Find where the given text appears and provide that cell's center as [X, Y] coordinate. 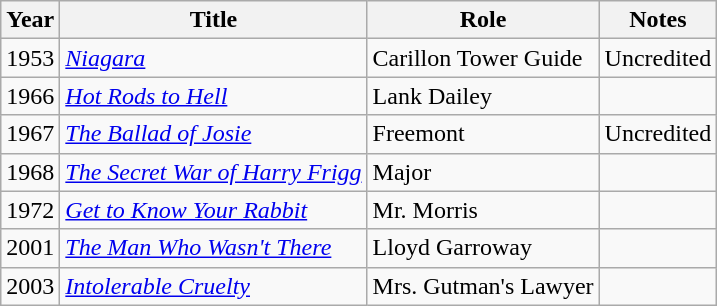
1972 [30, 210]
2003 [30, 286]
Get to Know Your Rabbit [214, 210]
1967 [30, 134]
1966 [30, 96]
Freemont [483, 134]
Carillon Tower Guide [483, 58]
The Secret War of Harry Frigg [214, 172]
1968 [30, 172]
Title [214, 20]
Year [30, 20]
The Ballad of Josie [214, 134]
The Man Who Wasn't There [214, 248]
Hot Rods to Hell [214, 96]
Intolerable Cruelty [214, 286]
Niagara [214, 58]
Lloyd Garroway [483, 248]
Notes [658, 20]
Lank Dailey [483, 96]
Major [483, 172]
1953 [30, 58]
Mr. Morris [483, 210]
Role [483, 20]
2001 [30, 248]
Mrs. Gutman's Lawyer [483, 286]
